Determine the (X, Y) coordinate at the center of the cell enclosing the given text.  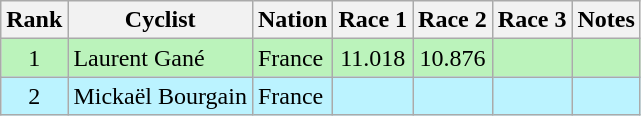
Nation (292, 20)
Race 2 (453, 20)
Mickaël Bourgain (160, 96)
Notes (606, 20)
10.876 (453, 58)
11.018 (373, 58)
Rank (34, 20)
2 (34, 96)
Laurent Gané (160, 58)
Cyclist (160, 20)
1 (34, 58)
Race 3 (532, 20)
Race 1 (373, 20)
